Pinpoint the cell where the given text exists, returning its [X, Y] midpoint coordinate. 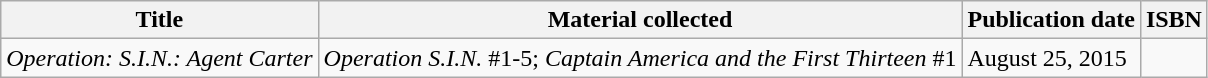
August 25, 2015 [1051, 58]
Publication date [1051, 20]
Title [160, 20]
ISBN [1174, 20]
Operation S.I.N. #1-5; Captain America and the First Thirteen #1 [640, 58]
Operation: S.I.N.: Agent Carter [160, 58]
Material collected [640, 20]
